Return the (X, Y) coordinate for the center point of the cell that contains the specified text.  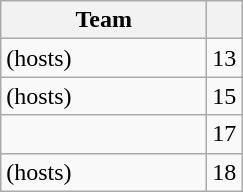
13 (224, 58)
17 (224, 134)
18 (224, 172)
15 (224, 96)
Team (104, 20)
